Scan for the cell matching the given text and deliver its (X, Y) coordinate at center. 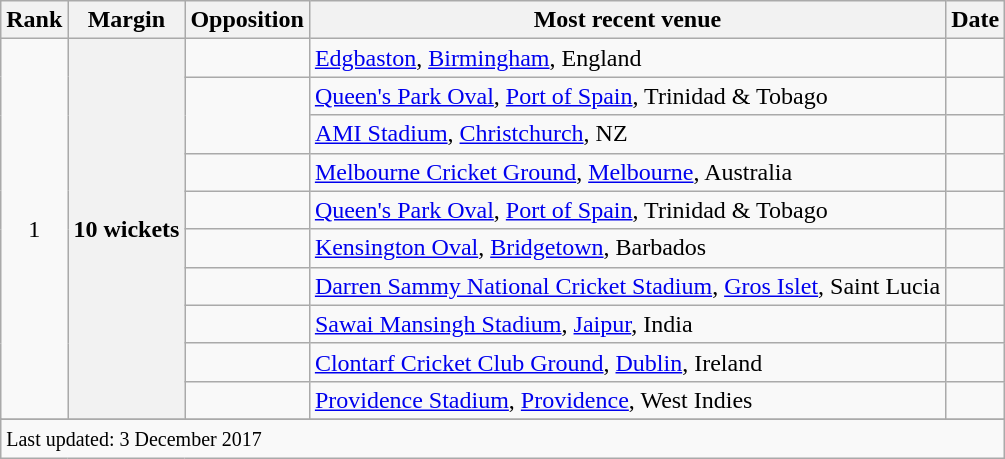
Providence Stadium, Providence, West Indies (627, 400)
Darren Sammy National Cricket Stadium, Gros Islet, Saint Lucia (627, 286)
Last updated: 3 December 2017 (503, 438)
10 wickets (126, 230)
Kensington Oval, Bridgetown, Barbados (627, 248)
Edgbaston, Birmingham, England (627, 58)
1 (34, 230)
Melbourne Cricket Ground, Melbourne, Australia (627, 172)
Date (976, 20)
Sawai Mansingh Stadium, Jaipur, India (627, 324)
Opposition (247, 20)
Margin (126, 20)
AMI Stadium, Christchurch, NZ (627, 134)
Clontarf Cricket Club Ground, Dublin, Ireland (627, 362)
Most recent venue (627, 20)
Rank (34, 20)
